Return the (x, y) coordinate for the center point of the cell that contains the specified text.  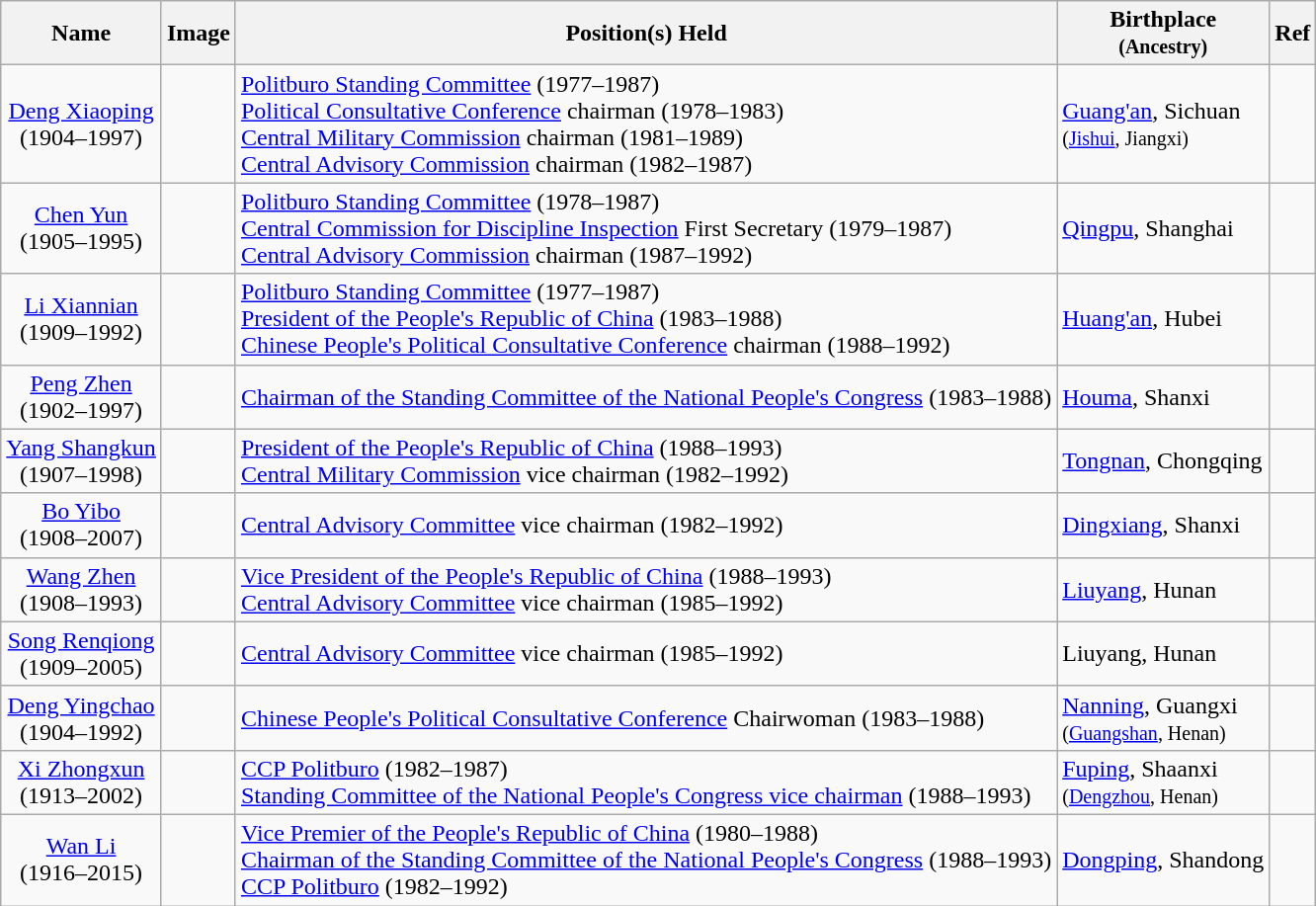
Bo Yibo(1908–2007) (81, 526)
Central Advisory Committee vice chairman (1985–1992) (646, 654)
Deng Xiaoping(1904–1997) (81, 124)
Nanning, Guangxi(Guangshan, Henan) (1164, 717)
Tongnan, Chongqing (1164, 460)
Ref (1292, 34)
Chen Yun(1905–1995) (81, 228)
Wang Zhen(1908–1993) (81, 589)
Xi Zhongxun(1913–2002) (81, 782)
Houma, Shanxi (1164, 397)
Fuping, Shaanxi(Dengzhou, Henan) (1164, 782)
Song Renqiong(1909–2005) (81, 654)
Name (81, 34)
Central Advisory Committee vice chairman (1982–1992) (646, 526)
Chinese People's Political Consultative Conference Chairwoman (1983–1988) (646, 717)
Dingxiang, Shanxi (1164, 526)
Peng Zhen(1902–1997) (81, 397)
Image (198, 34)
Yang Shangkun(1907–1998) (81, 460)
Chairman of the Standing Committee of the National People's Congress (1983–1988) (646, 397)
Dongping, Shandong (1164, 860)
Deng Yingchao(1904–1992) (81, 717)
Wan Li(1916–2015) (81, 860)
Position(s) Held (646, 34)
Vice President of the People's Republic of China (1988–1993)Central Advisory Committee vice chairman (1985–1992) (646, 589)
Birthplace(Ancestry) (1164, 34)
Qingpu, Shanghai (1164, 228)
Huang'an, Hubei (1164, 319)
President of the People's Republic of China (1988–1993)Central Military Commission vice chairman (1982–1992) (646, 460)
Li Xiannian(1909–1992) (81, 319)
CCP Politburo (1982–1987)Standing Committee of the National People's Congress vice chairman (1988–1993) (646, 782)
Guang'an, Sichuan(Jishui, Jiangxi) (1164, 124)
